Provide the [X, Y] coordinate of the cell's center where the given text is located.  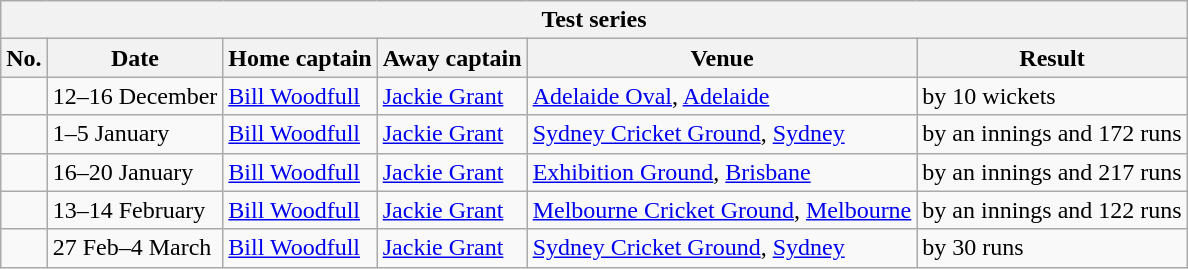
by an innings and 122 runs [1052, 210]
16–20 January [135, 172]
Away captain [452, 58]
by 30 runs [1052, 248]
Date [135, 58]
by 10 wickets [1052, 96]
1–5 January [135, 134]
Home captain [300, 58]
No. [24, 58]
Test series [594, 20]
Adelaide Oval, Adelaide [722, 96]
Exhibition Ground, Brisbane [722, 172]
by an innings and 217 runs [1052, 172]
by an innings and 172 runs [1052, 134]
Result [1052, 58]
12–16 December [135, 96]
Venue [722, 58]
13–14 February [135, 210]
27 Feb–4 March [135, 248]
Melbourne Cricket Ground, Melbourne [722, 210]
